Return [X, Y] of the center of cell containing provided text 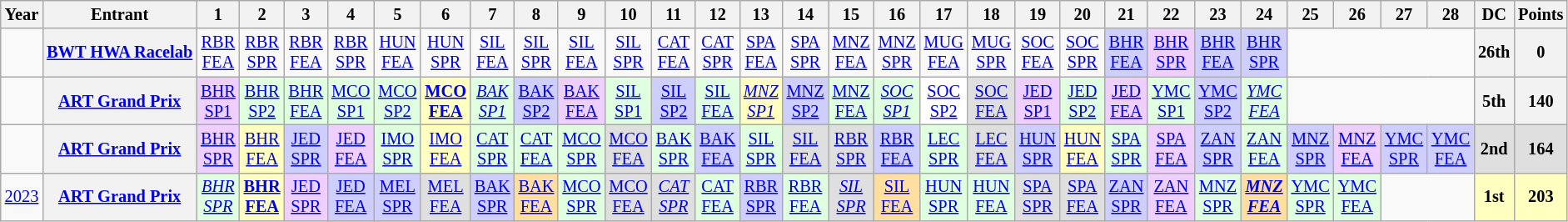
26th [1494, 53]
LECFEA [991, 149]
BWT HWA Racelab [120, 53]
9 [581, 14]
24 [1264, 14]
SOCSP1 [898, 101]
BAKSP1 [493, 101]
23 [1217, 14]
SILSP1 [628, 101]
28 [1451, 14]
JEDSP1 [1038, 101]
JEDSP2 [1083, 101]
4 [351, 14]
25 [1311, 14]
7 [493, 14]
1 [218, 14]
27 [1404, 14]
SOCSP2 [944, 101]
2 [262, 14]
MNZSP1 [761, 101]
BHRSP2 [262, 101]
19 [1038, 14]
YMCSP2 [1217, 101]
MNZSP2 [806, 101]
Entrant [120, 14]
1st [1494, 197]
15 [851, 14]
10 [628, 14]
IMOSPR [397, 149]
IMOFEA [446, 149]
2023 [22, 197]
8 [536, 14]
20 [1083, 14]
MELSPR [397, 197]
12 [718, 14]
YMCSP1 [1171, 101]
LECSPR [944, 149]
MCOSP2 [397, 101]
MELFEA [446, 197]
11 [674, 14]
BAKSP2 [536, 101]
13 [761, 14]
18 [991, 14]
Year [22, 14]
MUGFEA [944, 53]
6 [446, 14]
3 [306, 14]
0 [1541, 53]
SILSP2 [674, 101]
164 [1541, 149]
5 [397, 14]
5th [1494, 101]
26 [1357, 14]
203 [1541, 197]
16 [898, 14]
14 [806, 14]
MUGSPR [991, 53]
SOCSPR [1083, 53]
140 [1541, 101]
21 [1127, 14]
MCOSP1 [351, 101]
DC [1494, 14]
17 [944, 14]
Points [1541, 14]
BHRSP1 [218, 101]
22 [1171, 14]
2nd [1494, 149]
